Capture the cell that displays the provided text and extract its (X, Y) central coordinate. 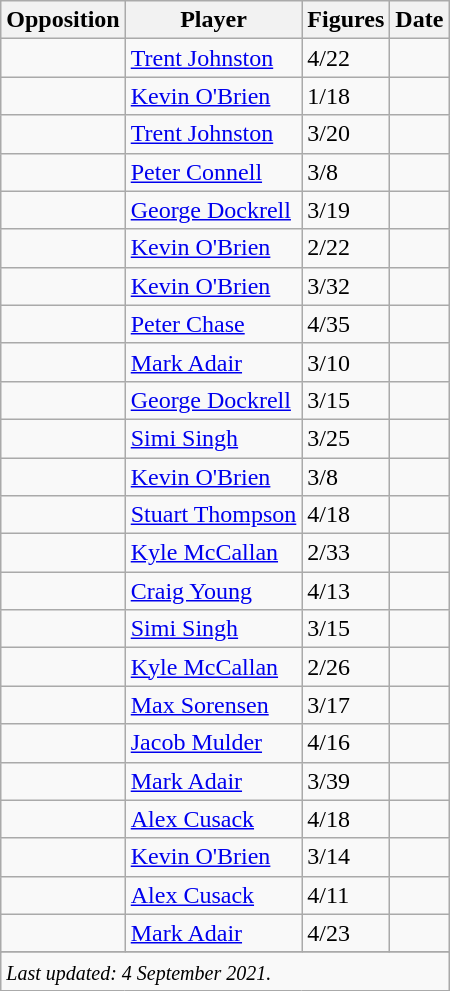
Figures (346, 20)
Date (420, 20)
4/35 (346, 324)
Opposition (63, 20)
3/17 (346, 705)
4/16 (346, 743)
Peter Chase (214, 324)
3/25 (346, 438)
3/10 (346, 362)
Stuart Thompson (214, 515)
Player (214, 20)
4/22 (346, 58)
3/19 (346, 210)
2/22 (346, 248)
3/20 (346, 134)
Jacob Mulder (214, 743)
Peter Connell (214, 172)
Craig Young (214, 591)
1/18 (346, 96)
2/26 (346, 667)
Max Sorensen (214, 705)
Last updated: 4 September 2021. (225, 971)
2/33 (346, 553)
4/13 (346, 591)
4/23 (346, 933)
3/39 (346, 781)
3/32 (346, 286)
4/11 (346, 895)
3/14 (346, 857)
